Detect which cell encompasses the target text, then output its (x, y) center coordinate. 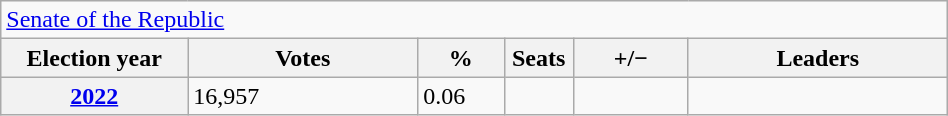
+/− (630, 58)
0.06 (461, 96)
Votes (303, 58)
2022 (94, 96)
Leaders (818, 58)
Senate of the Republic (474, 20)
Election year (94, 58)
Seats (538, 58)
% (461, 58)
16,957 (303, 96)
